Capture the cell that displays the provided text and extract its (x, y) central coordinate. 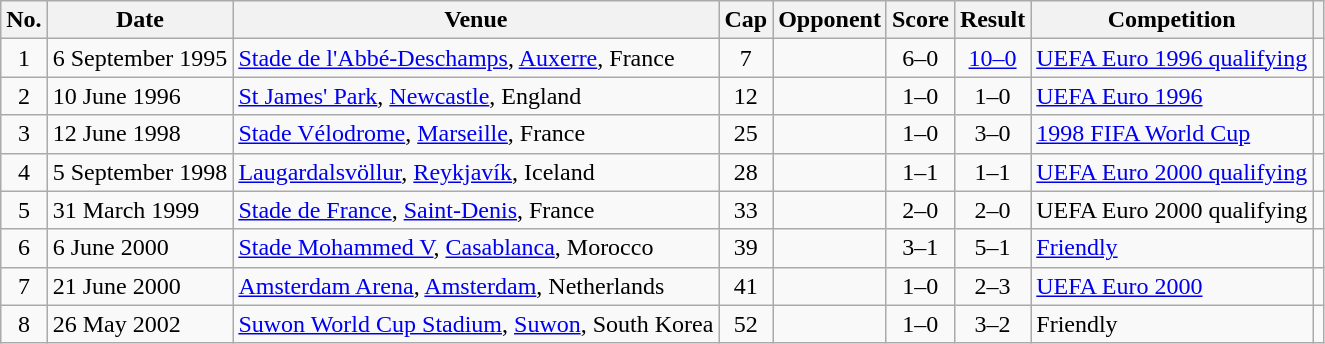
10 June 1996 (140, 96)
5 September 1998 (140, 172)
6 (24, 248)
Cap (746, 20)
28 (746, 172)
Stade de France, Saint-Denis, France (476, 210)
Suwon World Cup Stadium, Suwon, South Korea (476, 324)
41 (746, 286)
UEFA Euro 1996 qualifying (1172, 58)
1998 FIFA World Cup (1172, 134)
5–1 (992, 248)
2 (24, 96)
Amsterdam Arena, Amsterdam, Netherlands (476, 286)
12 June 1998 (140, 134)
Stade Vélodrome, Marseille, France (476, 134)
3–1 (920, 248)
Laugardalsvöllur, Reykjavík, Iceland (476, 172)
12 (746, 96)
33 (746, 210)
52 (746, 324)
Stade Mohammed V, Casablanca, Morocco (476, 248)
Venue (476, 20)
39 (746, 248)
4 (24, 172)
Stade de l'Abbé-Deschamps, Auxerre, France (476, 58)
No. (24, 20)
2–3 (992, 286)
Result (992, 20)
3–0 (992, 134)
Score (920, 20)
6–0 (920, 58)
UEFA Euro 1996 (1172, 96)
St James' Park, Newcastle, England (476, 96)
UEFA Euro 2000 (1172, 286)
1 (24, 58)
Opponent (830, 20)
5 (24, 210)
6 September 1995 (140, 58)
6 June 2000 (140, 248)
21 June 2000 (140, 286)
31 March 1999 (140, 210)
3–2 (992, 324)
3 (24, 134)
25 (746, 134)
Date (140, 20)
8 (24, 324)
10–0 (992, 58)
26 May 2002 (140, 324)
Competition (1172, 20)
